Search for the cell housing the specified text and yield its (x, y) center coordinate. 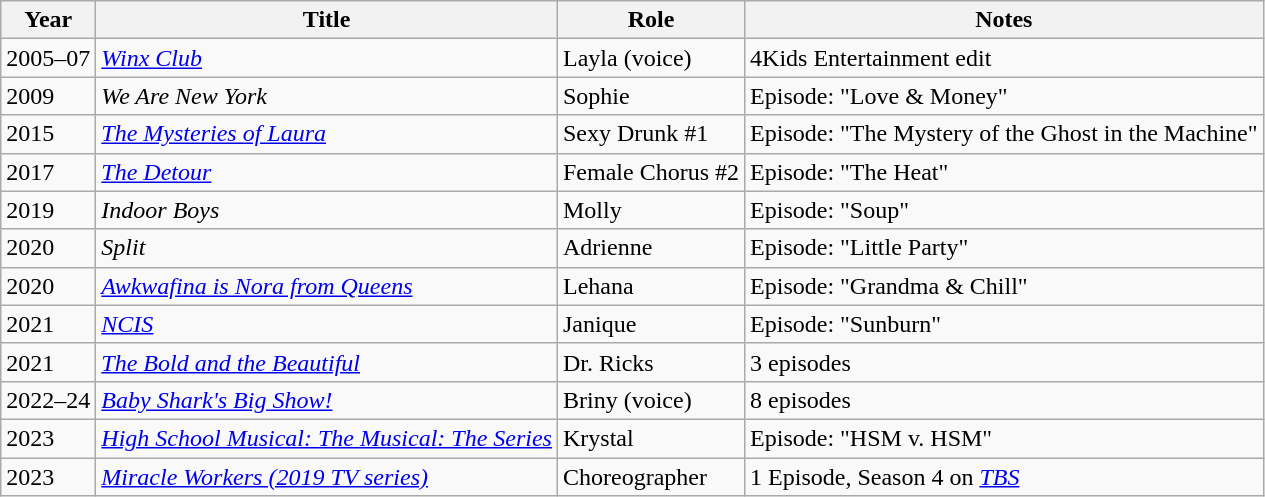
Briny (voice) (650, 400)
Title (327, 20)
1 Episode, Season 4 on TBS (1004, 477)
High School Musical: The Musical: The Series (327, 438)
2015 (48, 134)
Episode: "The Heat" (1004, 172)
Episode: "Sunburn" (1004, 324)
Miracle Workers (2019 TV series) (327, 477)
Episode: "Love & Money" (1004, 96)
Dr. Ricks (650, 362)
8 episodes (1004, 400)
The Detour (327, 172)
Baby Shark's Big Show! (327, 400)
Episode: "The Mystery of the Ghost in the Machine" (1004, 134)
3 episodes (1004, 362)
Episode: "Little Party" (1004, 248)
2017 (48, 172)
Sexy Drunk #1 (650, 134)
2009 (48, 96)
2005–07 (48, 58)
4Kids Entertainment edit (1004, 58)
Notes (1004, 20)
Janique (650, 324)
Split (327, 248)
NCIS (327, 324)
The Mysteries of Laura (327, 134)
Sophie (650, 96)
2019 (48, 210)
Krystal (650, 438)
Year (48, 20)
2022–24 (48, 400)
Episode: "HSM v. HSM" (1004, 438)
Indoor Boys (327, 210)
Role (650, 20)
We Are New York (327, 96)
Female Chorus #2 (650, 172)
Winx Club (327, 58)
The Bold and the Beautiful (327, 362)
Episode: "Soup" (1004, 210)
Layla (voice) (650, 58)
Molly (650, 210)
Adrienne (650, 248)
Lehana (650, 286)
Episode: "Grandma & Chill" (1004, 286)
Awkwafina is Nora from Queens (327, 286)
Choreographer (650, 477)
